Capture the cell that displays the provided text and extract its [X, Y] central coordinate. 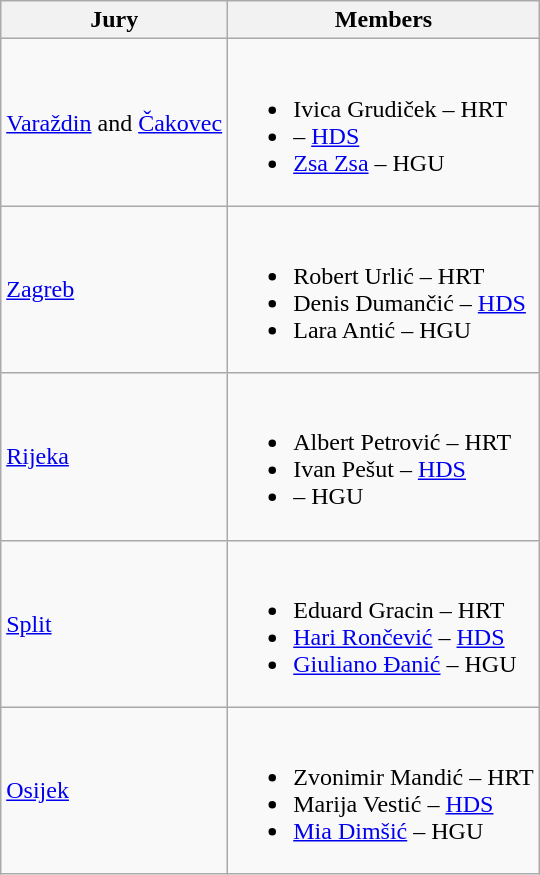
Albert Petrović – HRTIvan Pešut – HDS – HGU [384, 456]
Robert Urlić – HRTDenis Dumančić – HDSLara Antić – HGU [384, 290]
Rijeka [114, 456]
Jury [114, 20]
Split [114, 624]
Ivica Grudiček – HRT – HDSZsa Zsa – HGU [384, 122]
Varaždin and Čakovec [114, 122]
Zvonimir Mandić – HRTMarija Vestić – HDSMia Dimšić – HGU [384, 790]
Members [384, 20]
Eduard Gracin – HRTHari Rončević – HDSGiuliano Đanić – HGU [384, 624]
Osijek [114, 790]
Zagreb [114, 290]
